Search for the cell housing the specified text and yield its [X, Y] center coordinate. 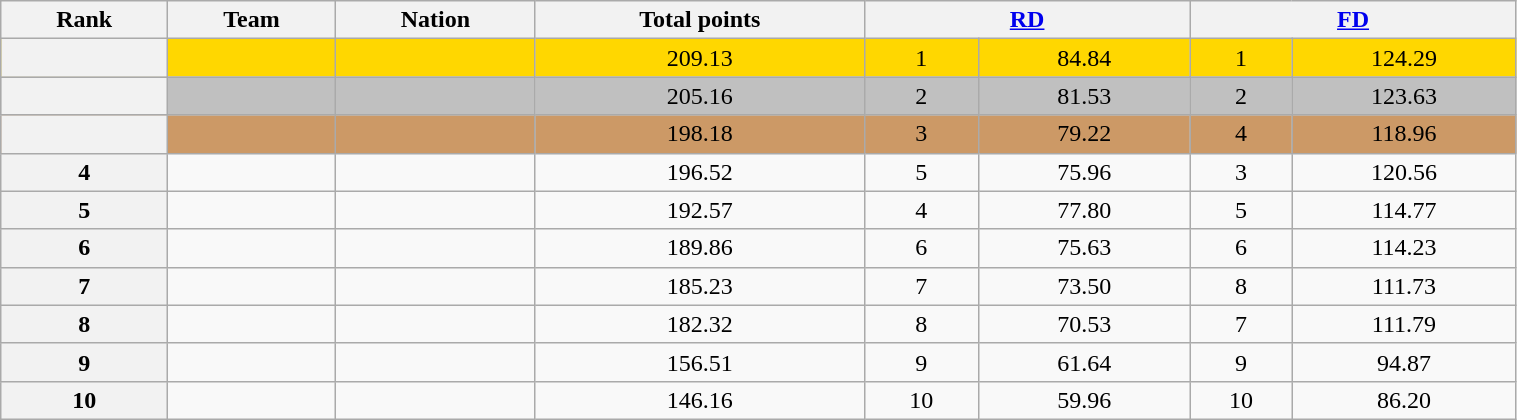
146.16 [700, 400]
86.20 [1404, 400]
192.57 [700, 210]
185.23 [700, 286]
196.52 [700, 172]
205.16 [700, 96]
182.32 [700, 324]
189.86 [700, 248]
111.79 [1404, 324]
209.13 [700, 58]
118.96 [1404, 134]
73.50 [1084, 286]
RD [1027, 20]
70.53 [1084, 324]
59.96 [1084, 400]
Team [252, 20]
75.96 [1084, 172]
120.56 [1404, 172]
198.18 [700, 134]
84.84 [1084, 58]
77.80 [1084, 210]
81.53 [1084, 96]
114.77 [1404, 210]
124.29 [1404, 58]
156.51 [700, 362]
75.63 [1084, 248]
Total points [700, 20]
Nation [435, 20]
79.22 [1084, 134]
Rank [84, 20]
94.87 [1404, 362]
FD [1353, 20]
123.63 [1404, 96]
114.23 [1404, 248]
61.64 [1084, 362]
111.73 [1404, 286]
